Extract the (X, Y) coordinate from the center of the cell holding the provided text.  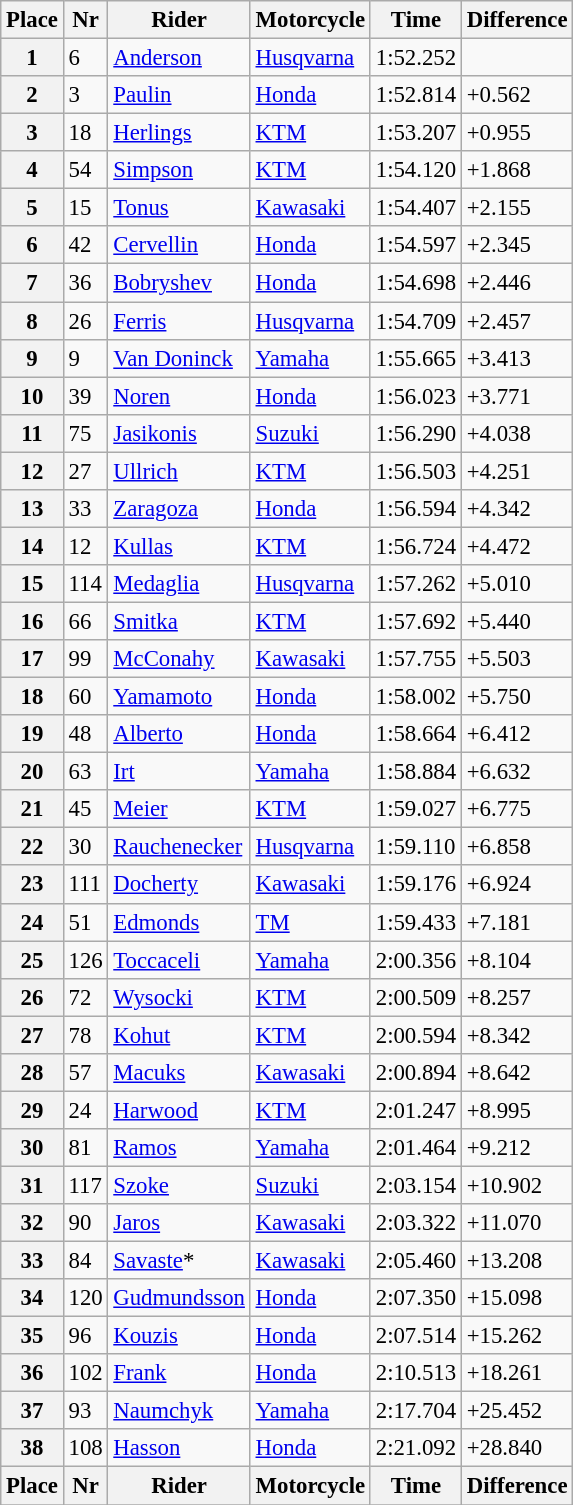
1:57.262 (416, 584)
+4.251 (516, 471)
Macuks (179, 1073)
14 (32, 546)
99 (86, 659)
28 (32, 1073)
1:56.594 (416, 509)
1:54.698 (416, 283)
96 (86, 1336)
13 (32, 509)
+1.868 (516, 170)
25 (32, 960)
2:05.460 (416, 1261)
51 (86, 922)
+0.955 (516, 133)
TM (310, 922)
Harwood (179, 1110)
Van Doninck (179, 358)
1:54.407 (416, 208)
Smitka (179, 621)
1:58.664 (416, 734)
29 (32, 1110)
Alberto (179, 734)
Kohut (179, 1035)
+5.440 (516, 621)
+6.858 (516, 847)
Docherty (179, 885)
Gudmundsson (179, 1298)
Noren (179, 396)
35 (32, 1336)
1:59.027 (416, 809)
7 (32, 283)
2:07.514 (416, 1336)
+3.413 (516, 358)
39 (86, 396)
57 (86, 1073)
1:52.252 (416, 58)
2:07.350 (416, 1298)
+28.840 (516, 1449)
54 (86, 170)
+6.632 (516, 772)
+6.775 (516, 809)
1:57.755 (416, 659)
+3.771 (516, 396)
Toccaceli (179, 960)
2:03.154 (416, 1185)
+25.452 (516, 1411)
Herlings (179, 133)
19 (32, 734)
+8.342 (516, 1035)
78 (86, 1035)
Zaragoza (179, 509)
63 (86, 772)
1:54.597 (416, 245)
84 (86, 1261)
48 (86, 734)
16 (32, 621)
1:57.692 (416, 621)
Cervellin (179, 245)
17 (32, 659)
+0.562 (516, 95)
+6.924 (516, 885)
1:59.433 (416, 922)
1:59.110 (416, 847)
60 (86, 697)
4 (32, 170)
+18.261 (516, 1373)
42 (86, 245)
Wysocki (179, 997)
1:58.002 (416, 697)
1 (32, 58)
Ramos (179, 1148)
+5.010 (516, 584)
Jasikonis (179, 433)
1:56.023 (416, 396)
Kullas (179, 546)
1:54.120 (416, 170)
11 (32, 433)
+8.257 (516, 997)
32 (32, 1223)
93 (86, 1411)
75 (86, 433)
2:00.356 (416, 960)
Irt (179, 772)
31 (32, 1185)
+15.098 (516, 1298)
+4.342 (516, 509)
+4.038 (516, 433)
38 (32, 1449)
8 (32, 321)
+2.155 (516, 208)
22 (32, 847)
+15.262 (516, 1336)
20 (32, 772)
2:17.704 (416, 1411)
Frank (179, 1373)
+4.472 (516, 546)
34 (32, 1298)
McConahy (179, 659)
10 (32, 396)
117 (86, 1185)
Jaros (179, 1223)
72 (86, 997)
Bobryshev (179, 283)
Szoke (179, 1185)
Savaste* (179, 1261)
Ullrich (179, 471)
2:00.509 (416, 997)
+2.345 (516, 245)
Naumchyk (179, 1411)
Tonus (179, 208)
Edmonds (179, 922)
Yamamoto (179, 697)
102 (86, 1373)
2:01.464 (416, 1148)
+13.208 (516, 1261)
2:00.594 (416, 1035)
+10.902 (516, 1185)
114 (86, 584)
37 (32, 1411)
+8.995 (516, 1110)
Anderson (179, 58)
81 (86, 1148)
1:53.207 (416, 133)
45 (86, 809)
111 (86, 885)
+7.181 (516, 922)
21 (32, 809)
90 (86, 1223)
2:21.092 (416, 1449)
120 (86, 1298)
+5.750 (516, 697)
1:52.814 (416, 95)
1:59.176 (416, 885)
Ferris (179, 321)
+5.503 (516, 659)
5 (32, 208)
2:10.513 (416, 1373)
+8.642 (516, 1073)
Paulin (179, 95)
+9.212 (516, 1148)
1:58.884 (416, 772)
1:54.709 (416, 321)
108 (86, 1449)
2:01.247 (416, 1110)
Medaglia (179, 584)
2 (32, 95)
Simpson (179, 170)
Meier (179, 809)
1:56.290 (416, 433)
66 (86, 621)
+8.104 (516, 960)
+2.457 (516, 321)
2:00.894 (416, 1073)
1:55.665 (416, 358)
Rauchenecker (179, 847)
23 (32, 885)
Kouzis (179, 1336)
2:03.322 (416, 1223)
126 (86, 960)
+6.412 (516, 734)
1:56.724 (416, 546)
1:56.503 (416, 471)
+11.070 (516, 1223)
+2.446 (516, 283)
Hasson (179, 1449)
